Determine the (x, y) coordinate at the center of the cell enclosing the given text.  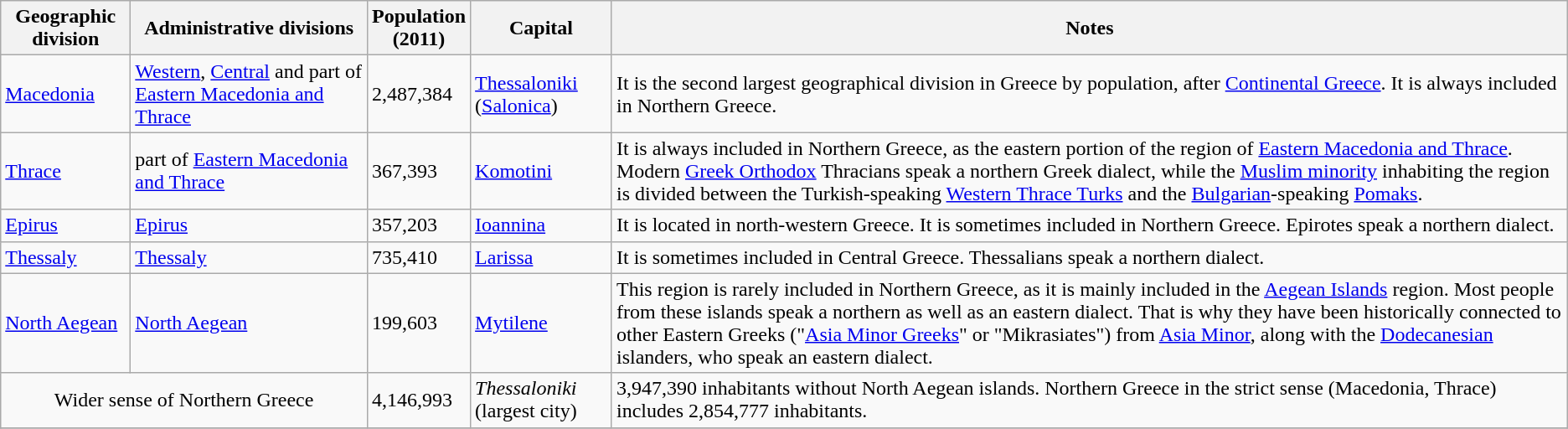
735,410 (419, 257)
Thessaloniki (largest city) (541, 401)
4,146,993 (419, 401)
It is located in north-western Greece. It is sometimes included in Northern Greece. Epirotes speak a northern dialect. (1089, 225)
Geographic division (65, 28)
Capital (541, 28)
Mytilene (541, 323)
Thessaloniki (Salonica) (541, 94)
Population (2011) (419, 28)
part of Eastern Macedonia and Thrace (250, 171)
Notes (1089, 28)
Administrative divisions (250, 28)
Western, Central and part of Eastern Macedonia and Thrace (250, 94)
It is sometimes included in Central Greece. Thessalians speak a northern dialect. (1089, 257)
Larissa (541, 257)
367,393 (419, 171)
3,947,390 inhabitants without North Aegean islands. Northern Greece in the strict sense (Macedonia, Thrace) includes 2,854,777 inhabitants. (1089, 401)
Wider sense of Northern Greece (184, 401)
2,487,384 (419, 94)
Komotini (541, 171)
Ioannina (541, 225)
It is the second largest geographical division in Greece by population, after Continental Greece. It is always included in Northern Greece. (1089, 94)
Thrace (65, 171)
199,603 (419, 323)
357,203 (419, 225)
Macedonia (65, 94)
